Capture the cell that displays the provided text and extract its (x, y) central coordinate. 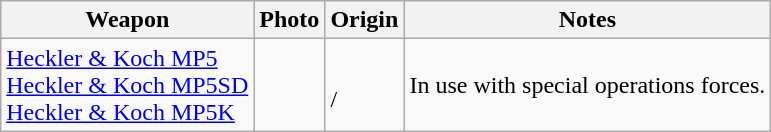
Weapon (128, 20)
Notes (588, 20)
In use with special operations forces. (588, 85)
Heckler & Koch MP5Heckler & Koch MP5SDHeckler & Koch MP5K (128, 85)
Photo (290, 20)
Origin (364, 20)
/ (364, 85)
